Provide the [x, y] coordinate of the cell's center where the given text is located.  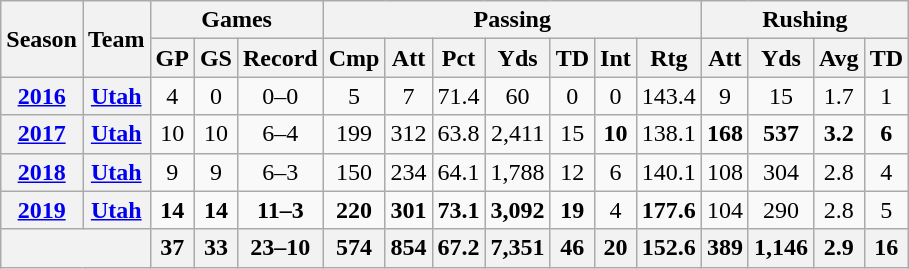
Passing [512, 20]
574 [354, 248]
Rtg [668, 58]
220 [354, 210]
19 [572, 210]
60 [518, 96]
1.7 [838, 96]
Season [42, 39]
2018 [42, 172]
140.1 [668, 172]
12 [572, 172]
GS [216, 58]
Int [616, 58]
64.1 [458, 172]
7,351 [518, 248]
2016 [42, 96]
150 [354, 172]
2019 [42, 210]
20 [616, 248]
304 [780, 172]
3,092 [518, 210]
Games [236, 20]
6–3 [280, 172]
537 [780, 134]
71.4 [458, 96]
2017 [42, 134]
3.2 [838, 134]
2,411 [518, 134]
Record [280, 58]
16 [886, 248]
46 [572, 248]
Rushing [804, 20]
312 [408, 134]
0–0 [280, 96]
143.4 [668, 96]
1,146 [780, 248]
1 [886, 96]
234 [408, 172]
168 [724, 134]
177.6 [668, 210]
152.6 [668, 248]
138.1 [668, 134]
Pct [458, 58]
23–10 [280, 248]
2.9 [838, 248]
1,788 [518, 172]
11–3 [280, 210]
Avg [838, 58]
389 [724, 248]
33 [216, 248]
7 [408, 96]
Team [116, 39]
301 [408, 210]
37 [172, 248]
854 [408, 248]
73.1 [458, 210]
290 [780, 210]
67.2 [458, 248]
104 [724, 210]
108 [724, 172]
GP [172, 58]
6–4 [280, 134]
199 [354, 134]
63.8 [458, 134]
Cmp [354, 58]
